Extract the (x, y) coordinate from the center of the cell holding the provided text.  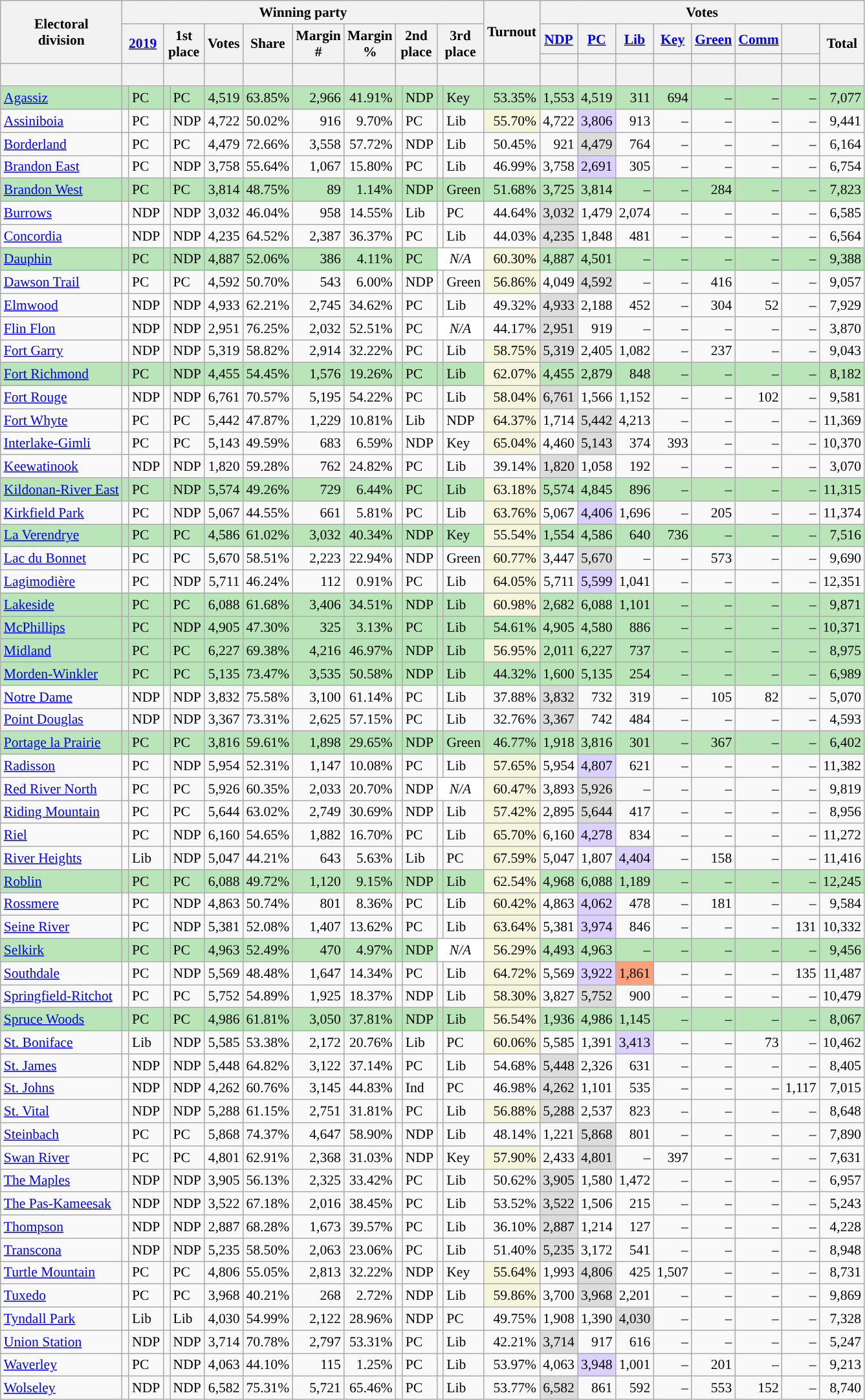
5.81% (370, 513)
2,325 (318, 1181)
34.62% (370, 305)
55.70% (512, 121)
8,648 (842, 1112)
11,315 (842, 490)
8,956 (842, 812)
58.51% (268, 559)
37.81% (370, 1020)
14.34% (370, 973)
St. James (61, 1066)
1,391 (597, 1042)
Brandon West (61, 190)
Lac du Bonnet (61, 559)
60.42% (512, 904)
28.96% (370, 1319)
640 (635, 535)
135 (801, 973)
6,164 (842, 144)
1,507 (673, 1273)
56.29% (512, 951)
89 (318, 190)
3,870 (842, 328)
7,015 (842, 1088)
6.00% (370, 283)
9,871 (842, 605)
2,749 (318, 812)
Total (842, 44)
2,745 (318, 305)
40.34% (370, 535)
50.62% (512, 1181)
50.74% (268, 904)
131 (801, 927)
Waverley (61, 1365)
Transcona (61, 1250)
67.59% (512, 858)
8,975 (842, 651)
75.31% (268, 1388)
Keewatinook (61, 467)
60.35% (268, 789)
52.06% (268, 259)
Electoraldivision (61, 32)
Point Douglas (61, 720)
102 (758, 398)
732 (597, 697)
3,725 (559, 190)
60.30% (512, 259)
1,647 (318, 973)
9,388 (842, 259)
2,691 (597, 167)
Ind (419, 1088)
58.04% (512, 398)
56.88% (512, 1112)
2,122 (318, 1319)
Fort Rouge (61, 398)
2,033 (318, 789)
75.58% (268, 697)
2,433 (559, 1158)
12,351 (842, 582)
74.37% (268, 1135)
1,918 (559, 743)
11,382 (842, 766)
56.54% (512, 1020)
Union Station (61, 1342)
Midland (61, 651)
47.30% (268, 628)
3,447 (559, 559)
18.37% (370, 996)
729 (318, 490)
737 (635, 651)
1.14% (370, 190)
34.51% (370, 605)
61.02% (268, 535)
205 (713, 513)
Margin% (370, 44)
3.13% (370, 628)
4.11% (370, 259)
53.97% (512, 1365)
56.86% (512, 283)
1,117 (801, 1088)
616 (635, 1342)
Kildonan-River East (61, 490)
20.76% (370, 1042)
15.80% (370, 167)
762 (318, 467)
53.38% (268, 1042)
1,882 (318, 835)
72.66% (268, 144)
4,404 (635, 858)
55.54% (512, 535)
9,043 (842, 351)
59.86% (512, 1296)
919 (597, 328)
11,272 (842, 835)
181 (713, 904)
50.58% (370, 674)
3,922 (597, 973)
40.21% (268, 1296)
54.45% (268, 374)
152 (758, 1388)
13.62% (370, 927)
Borderland (61, 144)
63.64% (512, 927)
4,968 (559, 881)
9,690 (842, 559)
3,974 (597, 927)
53.77% (512, 1388)
The Maples (61, 1181)
59.61% (268, 743)
2,016 (318, 1204)
305 (635, 167)
42.21% (512, 1342)
Kirkfield Park (61, 513)
Morden-Winkler (61, 674)
1,580 (597, 1181)
3,700 (559, 1296)
3,806 (597, 121)
2,682 (559, 605)
39.57% (370, 1227)
1,472 (635, 1181)
535 (635, 1088)
215 (635, 1204)
3,535 (318, 674)
Selkirk (61, 951)
50.45% (512, 144)
48.14% (512, 1135)
Riding Mountain (61, 812)
52 (758, 305)
54.65% (268, 835)
4,216 (318, 651)
20.70% (370, 789)
57.72% (370, 144)
9,213 (842, 1365)
39.14% (512, 467)
1,058 (597, 467)
63.76% (512, 513)
Radisson (61, 766)
Fort Garry (61, 351)
254 (635, 674)
53.31% (370, 1342)
St. Johns (61, 1088)
54.61% (512, 628)
201 (713, 1365)
49.32% (512, 305)
Steinbach (61, 1135)
53.52% (512, 1204)
553 (713, 1388)
5,195 (318, 398)
Thompson (61, 1227)
2,368 (318, 1158)
1,082 (635, 351)
484 (635, 720)
62.54% (512, 881)
1,848 (597, 236)
Riel (61, 835)
115 (318, 1365)
4,647 (318, 1135)
2019 (142, 44)
58.30% (512, 996)
31.81% (370, 1112)
301 (635, 743)
60.76% (268, 1088)
46.24% (268, 582)
2,172 (318, 1042)
2,537 (597, 1112)
Southdale (61, 973)
6,564 (842, 236)
4,845 (597, 490)
3,172 (597, 1250)
592 (635, 1388)
284 (713, 190)
56.13% (268, 1181)
4,493 (559, 951)
46.99% (512, 167)
19.26% (370, 374)
268 (318, 1296)
543 (318, 283)
46.04% (268, 213)
2,625 (318, 720)
10,479 (842, 996)
1.25% (370, 1365)
127 (635, 1227)
30.69% (370, 812)
16.70% (370, 835)
861 (597, 1388)
916 (318, 121)
2ndplace (417, 44)
61.15% (268, 1112)
2,797 (318, 1342)
57.65% (512, 766)
1,145 (635, 1020)
1,554 (559, 535)
52.08% (268, 927)
51.40% (512, 1250)
82 (758, 697)
1,506 (597, 1204)
6,754 (842, 167)
Seine River (61, 927)
4,580 (597, 628)
2,751 (318, 1112)
386 (318, 259)
Dauphin (61, 259)
694 (673, 98)
2,201 (635, 1296)
5,070 (842, 697)
9.15% (370, 881)
6.44% (370, 490)
2,914 (318, 351)
764 (635, 144)
2,011 (559, 651)
886 (635, 628)
73 (758, 1042)
6,585 (842, 213)
1,221 (559, 1135)
33.42% (370, 1181)
6.59% (370, 444)
1,041 (635, 582)
67.18% (268, 1204)
742 (597, 720)
3,827 (559, 996)
Margin# (318, 44)
1,407 (318, 927)
9,819 (842, 789)
2,813 (318, 1273)
7,631 (842, 1158)
14.55% (370, 213)
Turnout (512, 32)
Assiniboia (61, 121)
69.38% (268, 651)
63.18% (512, 490)
38.45% (370, 1204)
425 (635, 1273)
Interlake-Gimli (61, 444)
112 (318, 582)
3,558 (318, 144)
1,229 (318, 420)
4,807 (597, 766)
La Verendrye (61, 535)
60.47% (512, 789)
5,243 (842, 1204)
The Pas-Kameesak (61, 1204)
46.77% (512, 743)
2,326 (597, 1066)
7,890 (842, 1135)
Wolseley (61, 1388)
48.75% (268, 190)
573 (713, 559)
65.70% (512, 835)
Dawson Trail (61, 283)
64.82% (268, 1066)
St. Boniface (61, 1042)
57.90% (512, 1158)
44.17% (512, 328)
374 (635, 444)
Tyndall Park (61, 1319)
62.91% (268, 1158)
Winning party (303, 12)
4,593 (842, 720)
Roblin (61, 881)
49.26% (268, 490)
31.03% (370, 1158)
481 (635, 236)
44.10% (268, 1365)
Tuxedo (61, 1296)
7,823 (842, 190)
1,214 (597, 1227)
12,245 (842, 881)
1,993 (559, 1273)
848 (635, 374)
57.42% (512, 812)
1,861 (635, 973)
1,898 (318, 743)
9,581 (842, 398)
913 (635, 121)
1,120 (318, 881)
Agassiz (61, 98)
52.49% (268, 951)
59.28% (268, 467)
53.35% (512, 98)
Fort Richmond (61, 374)
70.57% (268, 398)
2,032 (318, 328)
6,957 (842, 1181)
44.64% (512, 213)
68.28% (268, 1227)
8,948 (842, 1250)
54.89% (268, 996)
319 (635, 697)
2,188 (597, 305)
46.98% (512, 1088)
5,721 (318, 1388)
St. Vital (61, 1112)
64.52% (268, 236)
10,370 (842, 444)
44.03% (512, 236)
60.98% (512, 605)
60.77% (512, 559)
Comm (758, 39)
11,416 (842, 858)
1,673 (318, 1227)
54.68% (512, 1066)
Portage la Prairie (61, 743)
325 (318, 628)
470 (318, 951)
64.72% (512, 973)
4,278 (597, 835)
4,213 (635, 420)
1,566 (597, 398)
73.31% (268, 720)
2,387 (318, 236)
60.06% (512, 1042)
11,487 (842, 973)
9.70% (370, 121)
900 (635, 996)
Burrows (61, 213)
10,462 (842, 1042)
393 (673, 444)
7,077 (842, 98)
1,152 (635, 398)
1,067 (318, 167)
8.36% (370, 904)
3,948 (597, 1365)
River Heights (61, 858)
367 (713, 743)
41.91% (370, 98)
643 (318, 858)
4,049 (559, 283)
24.82% (370, 467)
58.90% (370, 1135)
63.85% (268, 98)
4.97% (370, 951)
10,332 (842, 927)
1,714 (559, 420)
47.87% (268, 420)
58.50% (268, 1250)
54.99% (268, 1319)
Swan River (61, 1158)
49.72% (268, 881)
62.21% (268, 305)
64.37% (512, 420)
61.68% (268, 605)
3,145 (318, 1088)
9,456 (842, 951)
Lagimodière (61, 582)
36.37% (370, 236)
Concordia (61, 236)
237 (713, 351)
304 (713, 305)
823 (635, 1112)
7,516 (842, 535)
51.68% (512, 190)
3,070 (842, 467)
1,147 (318, 766)
3,100 (318, 697)
56.95% (512, 651)
311 (635, 98)
3,122 (318, 1066)
Flin Flon (61, 328)
917 (597, 1342)
76.25% (268, 328)
4,460 (559, 444)
416 (713, 283)
29.65% (370, 743)
1,908 (559, 1319)
1,925 (318, 996)
50.02% (268, 121)
3,893 (559, 789)
2,405 (597, 351)
49.59% (268, 444)
61.81% (268, 1020)
2,879 (597, 374)
6,402 (842, 743)
8,740 (842, 1388)
1,807 (597, 858)
52.51% (370, 328)
Notre Dame (61, 697)
8,731 (842, 1273)
4,501 (597, 259)
73.47% (268, 674)
Rossmere (61, 904)
44.55% (268, 513)
44.83% (370, 1088)
1,001 (635, 1365)
65.46% (370, 1388)
61.14% (370, 697)
3,413 (635, 1042)
10.81% (370, 420)
5,247 (842, 1342)
5.63% (370, 858)
1,390 (597, 1319)
4,228 (842, 1227)
0.91% (370, 582)
1,553 (559, 98)
48.48% (268, 973)
6,989 (842, 674)
417 (635, 812)
9,057 (842, 283)
57.15% (370, 720)
11,369 (842, 420)
3rdplace (461, 44)
Spruce Woods (61, 1020)
70.78% (268, 1342)
7,929 (842, 305)
1,696 (635, 513)
Fort Whyte (61, 420)
32.76% (512, 720)
683 (318, 444)
2,966 (318, 98)
Springfield-Ritchot (61, 996)
63.02% (268, 812)
478 (635, 904)
58.75% (512, 351)
834 (635, 835)
1,479 (597, 213)
158 (713, 858)
52.31% (268, 766)
3,050 (318, 1020)
631 (635, 1066)
4,062 (597, 904)
541 (635, 1250)
64.05% (512, 582)
44.32% (512, 674)
896 (635, 490)
8,067 (842, 1020)
McPhillips (61, 628)
8,405 (842, 1066)
49.75% (512, 1319)
192 (635, 467)
37.14% (370, 1066)
36.10% (512, 1227)
10,371 (842, 628)
2,074 (635, 213)
621 (635, 766)
37.88% (512, 697)
54.22% (370, 398)
7,328 (842, 1319)
958 (318, 213)
11,374 (842, 513)
2.72% (370, 1296)
921 (559, 144)
58.82% (268, 351)
5,599 (597, 582)
1,936 (559, 1020)
661 (318, 513)
Turtle Mountain (61, 1273)
9,441 (842, 121)
62.07% (512, 374)
44.21% (268, 858)
452 (635, 305)
23.06% (370, 1250)
9,869 (842, 1296)
105 (713, 697)
65.04% (512, 444)
397 (673, 1158)
Share (268, 44)
Lakeside (61, 605)
Red River North (61, 789)
1stplace (184, 44)
1,189 (635, 881)
Elmwood (61, 305)
2,895 (559, 812)
55.05% (268, 1273)
736 (673, 535)
9,584 (842, 904)
50.70% (268, 283)
4,406 (597, 513)
22.94% (370, 559)
3,406 (318, 605)
1,576 (318, 374)
8,182 (842, 374)
846 (635, 927)
1,600 (559, 674)
2,223 (318, 559)
2,063 (318, 1250)
10.08% (370, 766)
Brandon East (61, 167)
46.97% (370, 651)
